Search for the cell housing the specified text and yield its [x, y] center coordinate. 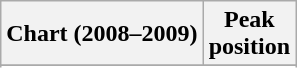
Chart (2008–2009) [102, 34]
Peakposition [249, 34]
